Scan for the cell matching the given text and deliver its (x, y) coordinate at center. 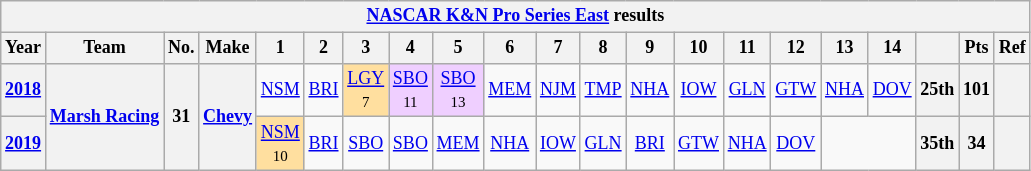
7 (558, 48)
25th (938, 90)
LGY7 (366, 90)
3 (366, 48)
34 (977, 144)
SBO11 (411, 90)
8 (603, 48)
14 (892, 48)
2018 (24, 90)
Marsh Racing (104, 116)
Make (228, 48)
Chevy (228, 116)
6 (510, 48)
No. (182, 48)
2 (324, 48)
4 (411, 48)
10 (699, 48)
NSM10 (280, 144)
31 (182, 116)
1 (280, 48)
NSM (280, 90)
Team (104, 48)
101 (977, 90)
11 (747, 48)
SBO13 (458, 90)
TMP (603, 90)
5 (458, 48)
12 (796, 48)
9 (650, 48)
Pts (977, 48)
NJM (558, 90)
2019 (24, 144)
13 (845, 48)
Year (24, 48)
NASCAR K&N Pro Series East results (516, 16)
35th (938, 144)
Ref (1012, 48)
